Extract the [X, Y] coordinate from the center of the cell holding the provided text.  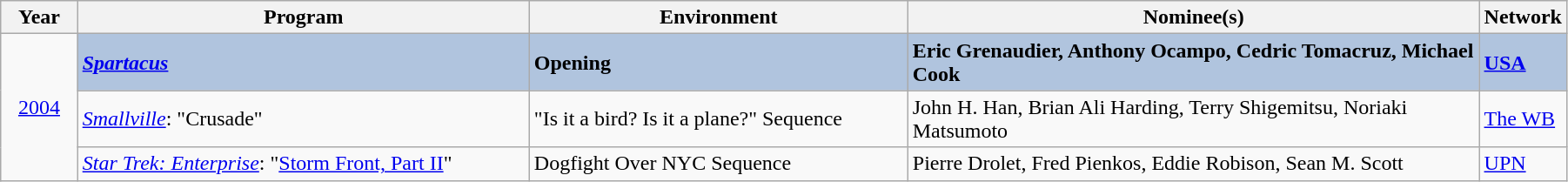
Dogfight Over NYC Sequence [719, 164]
2004 [39, 107]
Environment [719, 17]
UPN [1523, 164]
Smallville: "Crusade" [303, 118]
"Is it a bird? Is it a plane?" Sequence [719, 118]
Program [303, 17]
Nominee(s) [1194, 17]
Opening [719, 63]
Eric Grenaudier, Anthony Ocampo, Cedric Tomacruz, Michael Cook [1194, 63]
Year [39, 17]
The WB [1523, 118]
USA [1523, 63]
Star Trek: Enterprise: "Storm Front, Part II" [303, 164]
Spartacus [303, 63]
John H. Han, Brian Ali Harding, Terry Shigemitsu, Noriaki Matsumoto [1194, 118]
Network [1523, 17]
Pierre Drolet, Fred Pienkos, Eddie Robison, Sean M. Scott [1194, 164]
